Return [X, Y] of the center of cell containing provided text 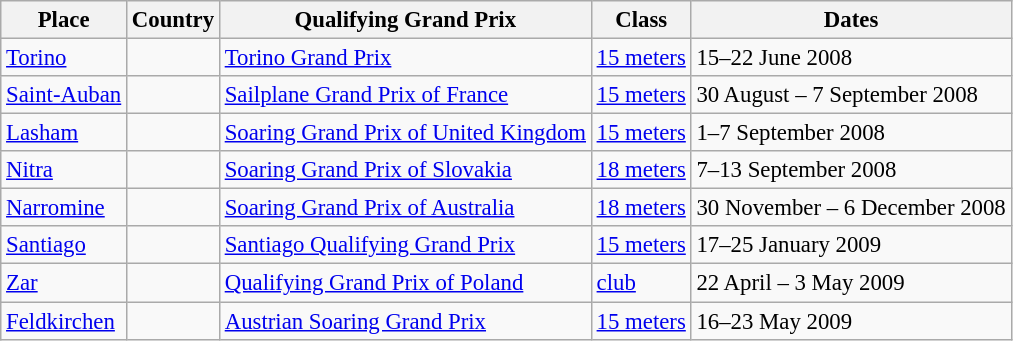
Torino Grand Prix [405, 58]
Nitra [64, 170]
Narromine [64, 208]
club [641, 283]
Saint-Auban [64, 95]
Qualifying Grand Prix of Poland [405, 283]
22 April – 3 May 2009 [851, 283]
Torino [64, 58]
Zar [64, 283]
Country [174, 20]
30 November – 6 December 2008 [851, 208]
Feldkirchen [64, 321]
Place [64, 20]
Soaring Grand Prix of Slovakia [405, 170]
16–23 May 2009 [851, 321]
Santiago [64, 245]
1–7 September 2008 [851, 133]
30 August – 7 September 2008 [851, 95]
Qualifying Grand Prix [405, 20]
Santiago Qualifying Grand Prix [405, 245]
Austrian Soaring Grand Prix [405, 321]
Sailplane Grand Prix of France [405, 95]
Soaring Grand Prix of United Kingdom [405, 133]
15–22 June 2008 [851, 58]
Soaring Grand Prix of Australia [405, 208]
Lasham [64, 133]
17–25 January 2009 [851, 245]
7–13 September 2008 [851, 170]
Class [641, 20]
Dates [851, 20]
